Find where the given text appears and provide that cell's center as (X, Y) coordinate. 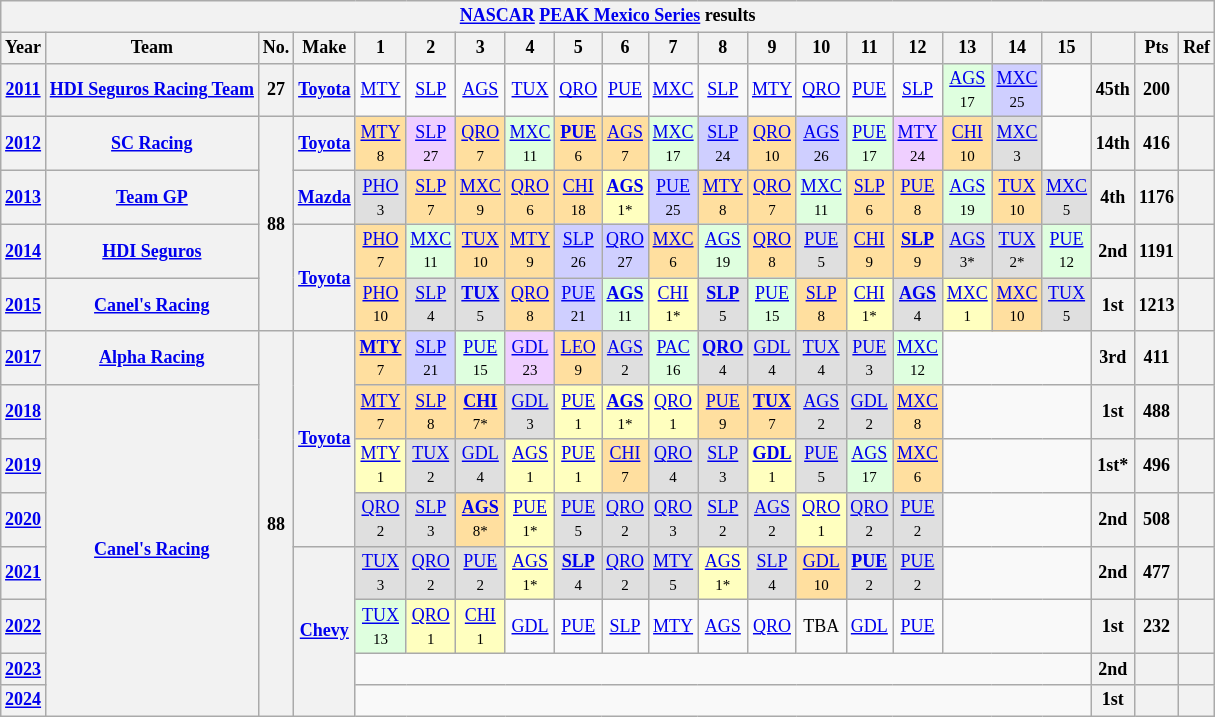
PUE3 (870, 358)
MXC3 (1017, 144)
PUE1* (530, 519)
27 (276, 90)
200 (1156, 90)
PHO3 (380, 197)
GDL2 (870, 412)
MTY1 (380, 466)
232 (1156, 627)
AGS3* (967, 251)
10 (821, 48)
Alpha Racing (152, 358)
SLP2 (723, 519)
488 (1156, 412)
14 (1017, 48)
PUE17 (870, 144)
1213 (1156, 305)
1176 (1156, 197)
SC Racing (152, 144)
MXC1 (967, 305)
LEO9 (578, 358)
14th (1112, 144)
SLP6 (870, 197)
MXC10 (1017, 305)
PUE21 (578, 305)
QRO6 (530, 197)
2015 (24, 305)
CHI7* (481, 412)
AGS1 (530, 466)
MTY5 (673, 573)
AGS4 (918, 305)
MTY24 (918, 144)
PUE6 (578, 144)
SLP26 (578, 251)
9 (772, 48)
SLP27 (431, 144)
4 (530, 48)
1st* (1112, 466)
MXC5 (1067, 197)
7 (673, 48)
PAC16 (673, 358)
PHO7 (380, 251)
MXC8 (918, 412)
CHI9 (870, 251)
Make (324, 48)
Team GP (152, 197)
496 (1156, 466)
PHO10 (380, 305)
SLP21 (431, 358)
TUX3 (380, 573)
AGS8* (481, 519)
2020 (24, 519)
AGS11 (626, 305)
1 (380, 48)
TUX13 (380, 627)
6 (626, 48)
2021 (24, 573)
TUX2 (431, 466)
PUE9 (723, 412)
15 (1067, 48)
CHI7 (626, 466)
5 (578, 48)
Pts (1156, 48)
2022 (24, 627)
PUE25 (673, 197)
SLP24 (723, 144)
TUX (530, 90)
2 (431, 48)
CHI18 (578, 197)
477 (1156, 573)
Mazda (324, 197)
2012 (24, 144)
AGS7 (626, 144)
PUE8 (918, 197)
2024 (24, 700)
416 (1156, 144)
HDI Seguros Racing Team (152, 90)
MXC12 (918, 358)
8 (723, 48)
508 (1156, 519)
MXC9 (481, 197)
MXC (673, 90)
SLP9 (918, 251)
Year (24, 48)
13 (967, 48)
TUX2* (1017, 251)
MXC17 (673, 144)
2019 (24, 466)
Team (152, 48)
GDL23 (530, 358)
Ref (1197, 48)
MTY9 (530, 251)
NASCAR PEAK Mexico Series results (608, 16)
TUX7 (772, 412)
SLP5 (723, 305)
QRO27 (626, 251)
2023 (24, 668)
CHI1 (481, 627)
2013 (24, 197)
Chevy (324, 631)
GDL3 (530, 412)
1191 (1156, 251)
2014 (24, 251)
12 (918, 48)
2011 (24, 90)
CHI10 (967, 144)
MXC25 (1017, 90)
TBA (821, 627)
PUE12 (1067, 251)
AGS26 (821, 144)
QRO3 (673, 519)
11 (870, 48)
HDI Seguros (152, 251)
No. (276, 48)
SLP7 (431, 197)
411 (1156, 358)
4th (1112, 197)
GDL10 (821, 573)
TUX4 (821, 358)
3 (481, 48)
QRO10 (772, 144)
GDL1 (772, 466)
2018 (24, 412)
45th (1112, 90)
3rd (1112, 358)
2017 (24, 358)
